Provide the [x, y] coordinate of the cell's center where the given text is located.  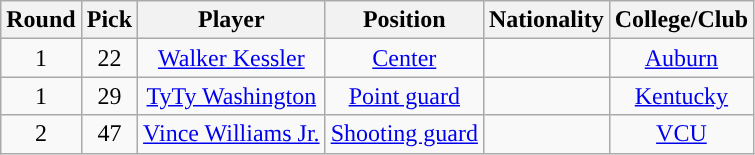
Player [232, 20]
29 [109, 96]
Vince Williams Jr. [232, 134]
Walker Kessler [232, 58]
Round [41, 20]
47 [109, 134]
Kentucky [681, 96]
Point guard [404, 96]
Auburn [681, 58]
VCU [681, 134]
22 [109, 58]
Position [404, 20]
2 [41, 134]
TyTy Washington [232, 96]
Shooting guard [404, 134]
Center [404, 58]
College/Club [681, 20]
Nationality [546, 20]
Pick [109, 20]
